Detect which cell encompasses the target text, then output its [X, Y] center coordinate. 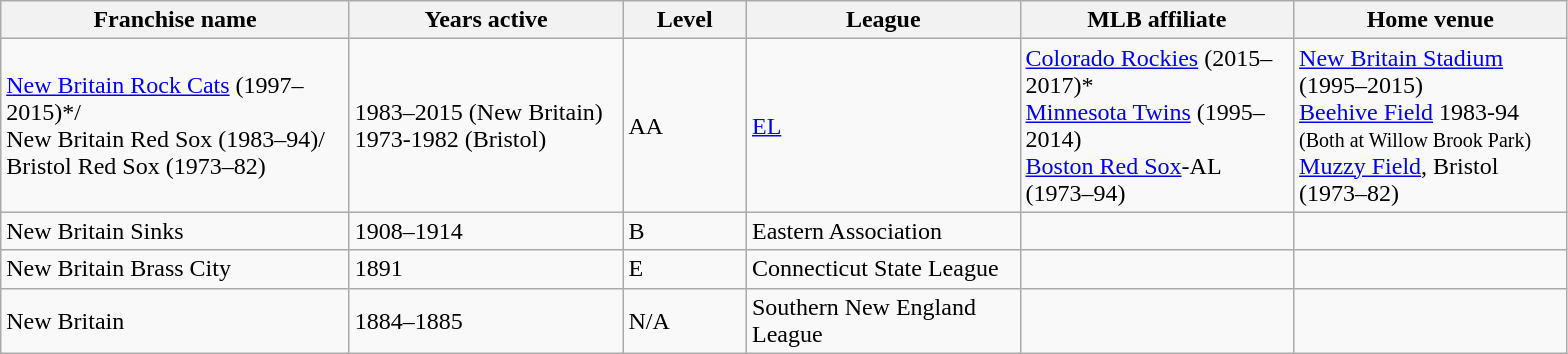
Colorado Rockies (2015–2017)*Minnesota Twins (1995–2014)Boston Red Sox-AL (1973–94) [1157, 126]
Eastern Association [883, 231]
Connecticut State League [883, 269]
New Britain Rock Cats (1997–2015)*/New Britain Red Sox (1983–94)/Bristol Red Sox (1973–82) [176, 126]
Franchise name [176, 20]
New Britain Sinks [176, 231]
Level [685, 20]
N/A [685, 320]
New Britain Brass City [176, 269]
Southern New England League [883, 320]
1983–2015 (New Britain)1973-1982 (Bristol) [486, 126]
New Britain [176, 320]
League [883, 20]
New Britain Stadium (1995–2015)Beehive Field 1983-94(Both at Willow Brook Park)Muzzy Field, Bristol (1973–82) [1431, 126]
Years active [486, 20]
B [685, 231]
AA [685, 126]
Home venue [1431, 20]
EL [883, 126]
MLB affiliate [1157, 20]
E [685, 269]
1891 [486, 269]
1884–1885 [486, 320]
1908–1914 [486, 231]
